Return the (X, Y) coordinate for the center point of the cell that contains the specified text.  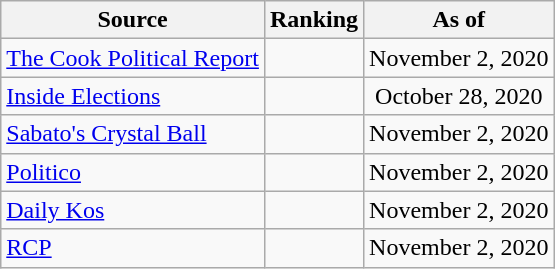
Inside Elections (133, 96)
Source (133, 20)
Daily Kos (133, 210)
Politico (133, 172)
As of (459, 20)
Ranking (314, 20)
October 28, 2020 (459, 96)
The Cook Political Report (133, 58)
RCP (133, 248)
Sabato's Crystal Ball (133, 134)
